For the text-containing cell, return its midpoint in [X, Y] coordinate format. 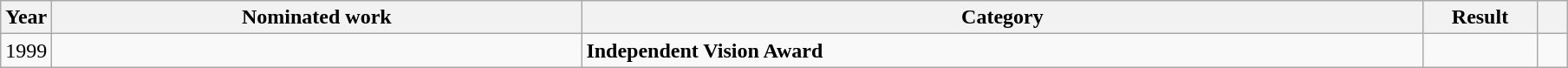
1999 [26, 51]
Independent Vision Award [1002, 51]
Nominated work [317, 17]
Year [26, 17]
Result [1480, 17]
Category [1002, 17]
